From the cell containing the given text, extract its center point as (x, y) coordinate. 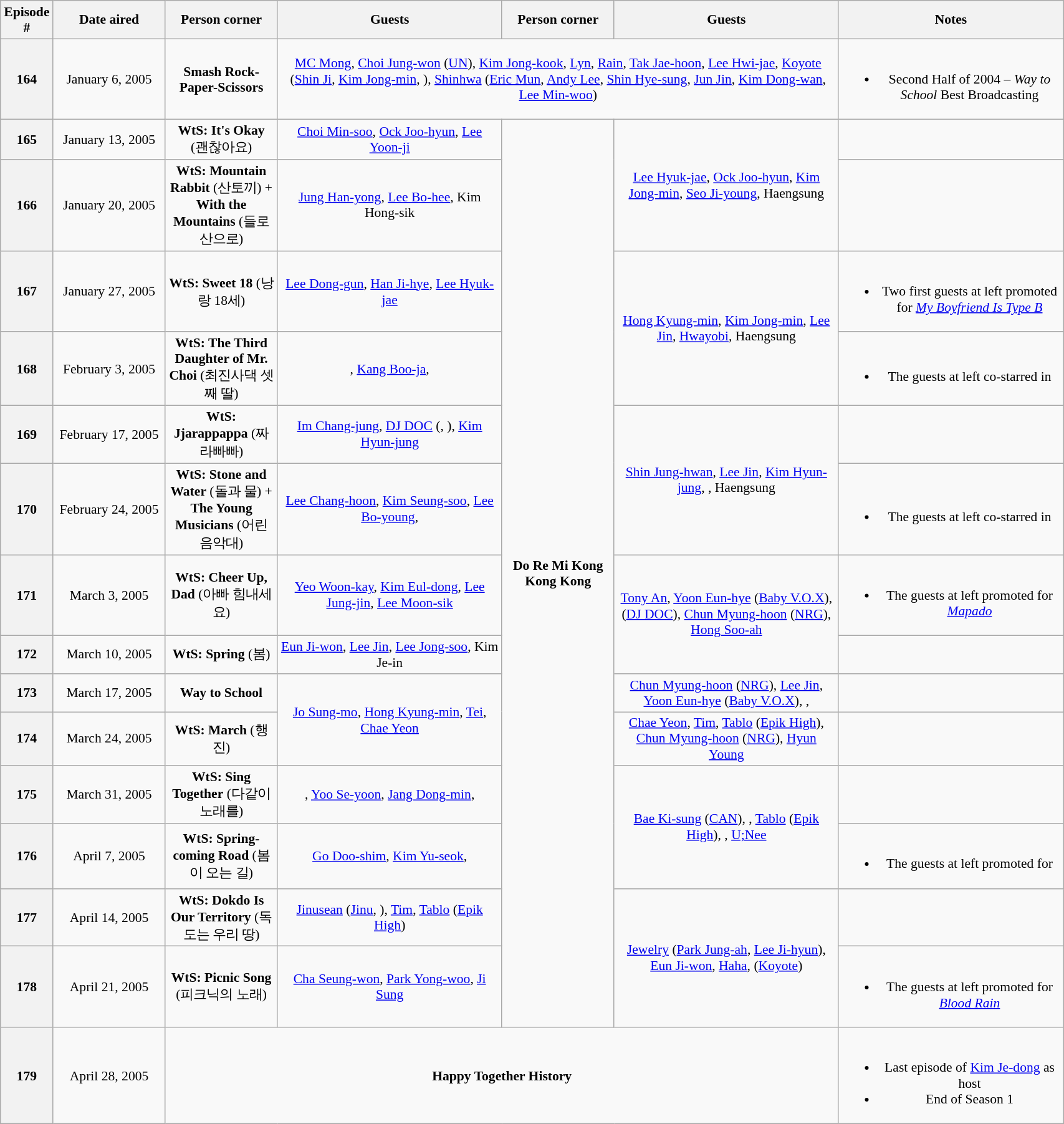
170 (27, 509)
WtS: Spring (봄) (221, 655)
WtS: Jjarappappa (짜라빠빠) (221, 435)
Eun Ji-won, Lee Jin, Lee Jong-soo, Kim Je-in (390, 655)
Smash Rock-Paper-Scissors (221, 79)
167 (27, 292)
Jewelry (Park Jung-ah, Lee Ji-hyun), Eun Ji-won, Haha, (Koyote) (726, 958)
The guests at left promoted for Mapado (951, 595)
179 (27, 1076)
WtS: March (행진) (221, 739)
WtS: Spring-coming Road (봄이 오는 길) (221, 856)
Two first guests at left promoted for My Boyfriend Is Type B (951, 292)
, Kang Boo-ja, (390, 369)
169 (27, 435)
Lee Hyuk-jae, Ock Joo-hyun, Kim Jong-min, Seo Ji-young, Haengsung (726, 186)
March 24, 2005 (109, 739)
171 (27, 595)
WtS: Cheer Up, Dad (아빠 힘내세요) (221, 595)
Yeo Woon-kay, Kim Eul-dong, Lee Jung-jin, Lee Moon-sik (390, 595)
April 21, 2005 (109, 987)
Date aired (109, 20)
Do Re Mi Kong Kong Kong (558, 574)
177 (27, 918)
Shin Jung-hwan, Lee Jin, Kim Hyun-jung, , Haengsung (726, 480)
Episode # (27, 20)
January 20, 2005 (109, 206)
173 (27, 693)
January 13, 2005 (109, 140)
Notes (951, 20)
WtS: Stone and Water (돌과 물) + The Young Musicians (어린 음악대) (221, 509)
Way to School (221, 693)
165 (27, 140)
The guests at left promoted for Blood Rain (951, 987)
Bae Ki-sung (CAN), , Tablo (Epik High), , U;Nee (726, 828)
The guests at left promoted for (951, 856)
178 (27, 987)
March 3, 2005 (109, 595)
WtS: Sing Together (다같이 노래를) (221, 795)
February 3, 2005 (109, 369)
Cha Seung-won, Park Yong-woo, Ji Sung (390, 987)
February 17, 2005 (109, 435)
166 (27, 206)
172 (27, 655)
164 (27, 79)
WtS: Sweet 18 (낭랑 18세) (221, 292)
Happy Together History (502, 1076)
168 (27, 369)
Chun Myung-hoon (NRG), Lee Jin, Yoon Eun-hye (Baby V.O.X), , (726, 693)
Hong Kyung-min, Kim Jong-min, Lee Jin, Hwayobi, Haengsung (726, 329)
Second Half of 2004 – Way to School Best Broadcasting (951, 79)
Go Doo-shim, Kim Yu-seok, (390, 856)
Jo Sung-mo, Hong Kyung-min, Tei, Chae Yeon (390, 720)
174 (27, 739)
WtS: Mountain Rabbit (산토끼) + With the Mountains (들로 산으로) (221, 206)
April 7, 2005 (109, 856)
Tony An, Yoon Eun-hye (Baby V.O.X), (DJ DOC), Chun Myung-hoon (NRG), Hong Soo-ah (726, 615)
April 28, 2005 (109, 1076)
January 27, 2005 (109, 292)
WtS: The Third Daughter of Mr. Choi (최진사댁 셋째 딸) (221, 369)
February 24, 2005 (109, 509)
Im Chang-jung, DJ DOC (, ), Kim Hyun-jung (390, 435)
April 14, 2005 (109, 918)
Chae Yeon, Tim, Tablo (Epik High), Chun Myung-hoon (NRG), Hyun Young (726, 739)
176 (27, 856)
, Yoo Se-yoon, Jang Dong-min, (390, 795)
March 31, 2005 (109, 795)
January 6, 2005 (109, 79)
Choi Min-soo, Ock Joo-hyun, Lee Yoon-ji (390, 140)
Lee Dong-gun, Han Ji-hye, Lee Hyuk-jae (390, 292)
WtS: Picnic Song (피크닉의 노래) (221, 987)
Jung Han-yong, Lee Bo-hee, Kim Hong-sik (390, 206)
WtS: It's Okay (괜찮아요) (221, 140)
March 17, 2005 (109, 693)
Lee Chang-hoon, Kim Seung-soo, Lee Bo-young, (390, 509)
175 (27, 795)
Jinusean (Jinu, ), Tim, Tablo (Epik High) (390, 918)
Last episode of Kim Je-dong as hostEnd of Season 1 (951, 1076)
March 10, 2005 (109, 655)
WtS: Dokdo Is Our Territory (독도는 우리 땅) (221, 918)
